Output the (X, Y) coordinate of the center of the cell containing the given text.  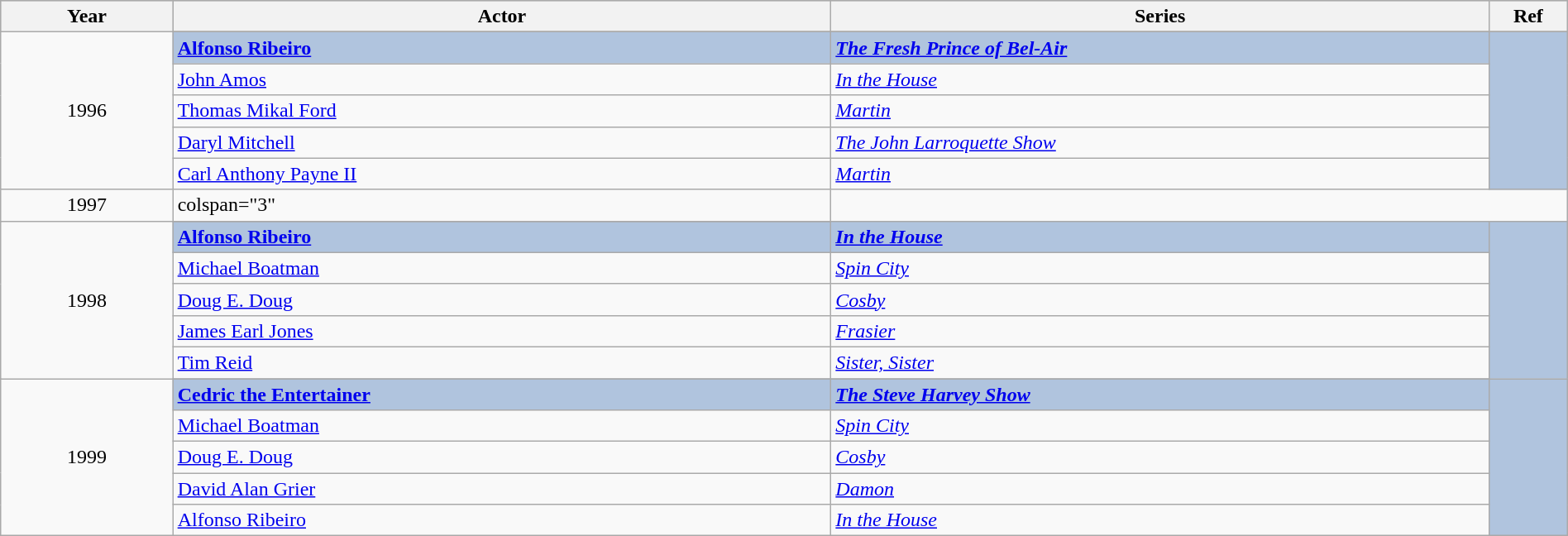
1996 (87, 111)
Ref (1528, 17)
Carl Anthony Payne II (502, 174)
Cedric the Entertainer (502, 395)
Daryl Mitchell (502, 142)
Actor (502, 17)
colspan="3" (502, 205)
1998 (87, 299)
The Fresh Prince of Bel-Air (1160, 48)
1999 (87, 457)
The Steve Harvey Show (1160, 395)
The John Larroquette Show (1160, 142)
John Amos (502, 79)
Year (87, 17)
Tim Reid (502, 362)
James Earl Jones (502, 331)
Series (1160, 17)
Damon (1160, 489)
David Alan Grier (502, 489)
Sister, Sister (1160, 362)
Thomas Mikal Ford (502, 111)
1997 (87, 205)
Frasier (1160, 331)
